Locate the cell with the specified text and output its [X, Y] center coordinate. 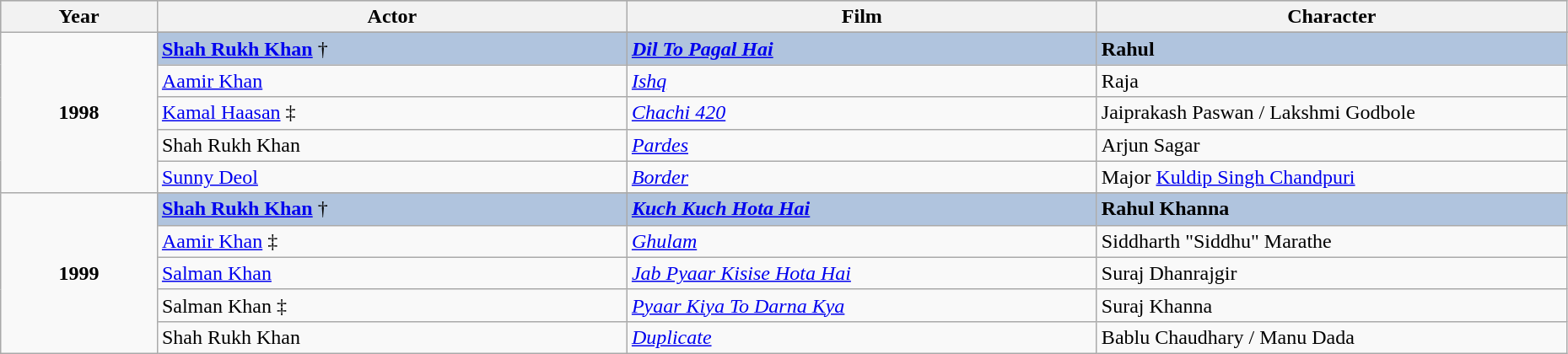
Arjun Sagar [1331, 145]
Aamir Khan [391, 81]
Ishq [862, 81]
Aamir Khan ‡ [391, 241]
Suraj Khanna [1331, 305]
Sunny Deol [391, 177]
Kamal Haasan ‡ [391, 113]
Duplicate [862, 337]
Character [1331, 17]
Actor [391, 17]
Salman Khan ‡ [391, 305]
Pyaar Kiya To Darna Kya [862, 305]
Major Kuldip Singh Chandpuri [1331, 177]
Kuch Kuch Hota Hai [862, 209]
Salman Khan [391, 273]
Pardes [862, 145]
Rahul [1331, 49]
1999 [79, 273]
Ghulam [862, 241]
Film [862, 17]
1998 [79, 113]
Dil To Pagal Hai [862, 49]
Suraj Dhanrajgir [1331, 273]
Raja [1331, 81]
Border [862, 177]
Year [79, 17]
Rahul Khanna [1331, 209]
Bablu Chaudhary / Manu Dada [1331, 337]
Siddharth "Siddhu" Marathe [1331, 241]
Chachi 420 [862, 113]
Jaiprakash Paswan / Lakshmi Godbole [1331, 113]
Jab Pyaar Kisise Hota Hai [862, 273]
